Provide the (x, y) coordinate of the cell's center where the given text is located.  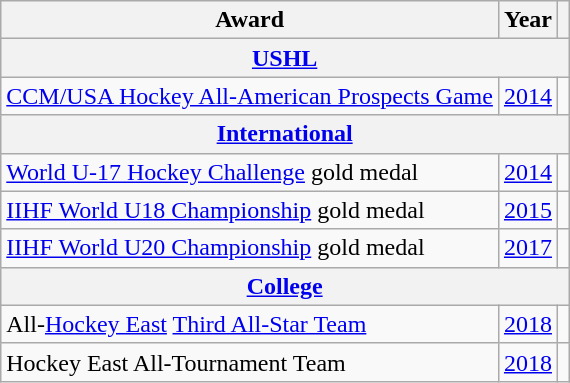
IIHF World U20 Championship gold medal (250, 248)
All-Hockey East Third All-Star Team (250, 324)
Award (250, 20)
USHL (285, 58)
World U-17 Hockey Challenge gold medal (250, 172)
International (285, 134)
2015 (528, 210)
IIHF World U18 Championship gold medal (250, 210)
CCM/USA Hockey All-American Prospects Game (250, 96)
Year (528, 20)
College (285, 286)
Hockey East All-Tournament Team (250, 362)
2017 (528, 248)
